Search for the cell housing the specified text and yield its (x, y) center coordinate. 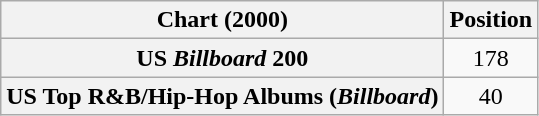
US Billboard 200 (222, 58)
Position (491, 20)
178 (491, 58)
US Top R&B/Hip-Hop Albums (Billboard) (222, 96)
Chart (2000) (222, 20)
40 (491, 96)
